Locate the cell with the specified text and output its [x, y] center coordinate. 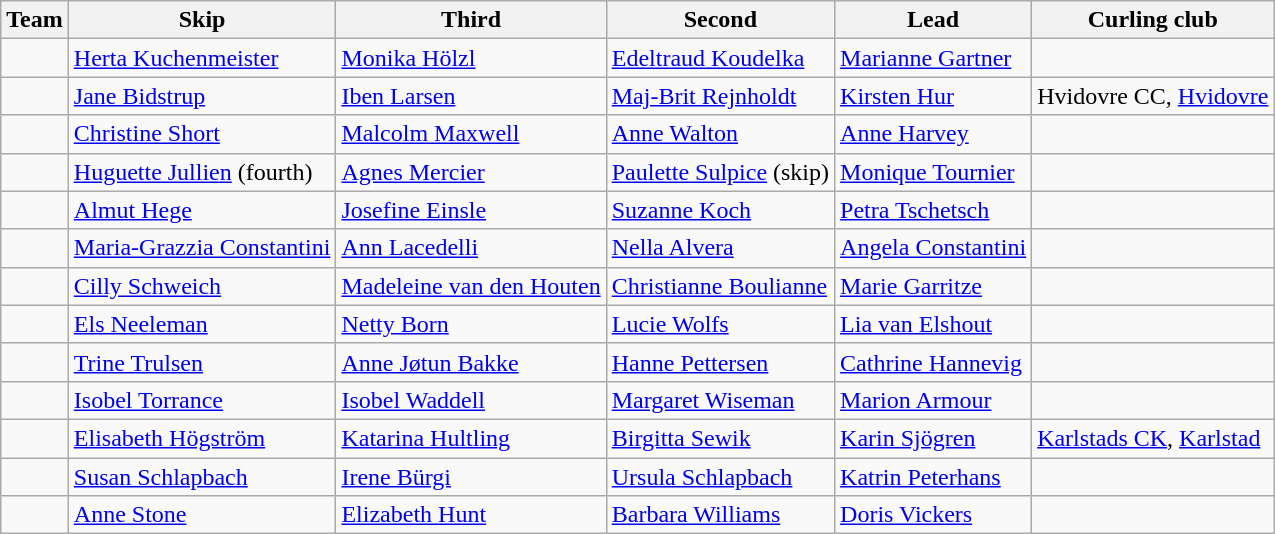
Marie Garritze [934, 286]
Nella Alvera [720, 248]
Angela Constantini [934, 248]
Ann Lacedelli [471, 248]
Madeleine van den Houten [471, 286]
Anne Walton [720, 134]
Birgitta Sewik [720, 438]
Herta Kuchenmeister [202, 58]
Anne Harvey [934, 134]
Third [471, 20]
Margaret Wiseman [720, 400]
Hvidovre CC, Hvidovre [1153, 96]
Edeltraud Koudelka [720, 58]
Second [720, 20]
Elizabeth Hunt [471, 515]
Lia van Elshout [934, 324]
Doris Vickers [934, 515]
Agnes Mercier [471, 172]
Kirsten Hur [934, 96]
Susan Schlapbach [202, 477]
Hanne Pettersen [720, 362]
Jane Bidstrup [202, 96]
Paulette Sulpice (skip) [720, 172]
Irene Bürgi [471, 477]
Maria-Grazzia Constantini [202, 248]
Josefine Einsle [471, 210]
Katarina Hultling [471, 438]
Maj-Brit Rejnholdt [720, 96]
Netty Born [471, 324]
Almut Hege [202, 210]
Trine Trulsen [202, 362]
Cathrine Hannevig [934, 362]
Huguette Jullien (fourth) [202, 172]
Ursula Schlapbach [720, 477]
Team [35, 20]
Isobel Waddell [471, 400]
Monique Tournier [934, 172]
Marianne Gartner [934, 58]
Barbara Williams [720, 515]
Suzanne Koch [720, 210]
Cilly Schweich [202, 286]
Lead [934, 20]
Elisabeth Högström [202, 438]
Karlstads CK, Karlstad [1153, 438]
Iben Larsen [471, 96]
Anne Jøtun Bakke [471, 362]
Isobel Torrance [202, 400]
Lucie Wolfs [720, 324]
Petra Tschetsch [934, 210]
Curling club [1153, 20]
Skip [202, 20]
Marion Armour [934, 400]
Christine Short [202, 134]
Anne Stone [202, 515]
Christianne Boulianne [720, 286]
Malcolm Maxwell [471, 134]
Monika Hölzl [471, 58]
Karin Sjögren [934, 438]
Katrin Peterhans [934, 477]
Els Neeleman [202, 324]
